Return the [X, Y] coordinate for the center point of the cell that contains the specified text.  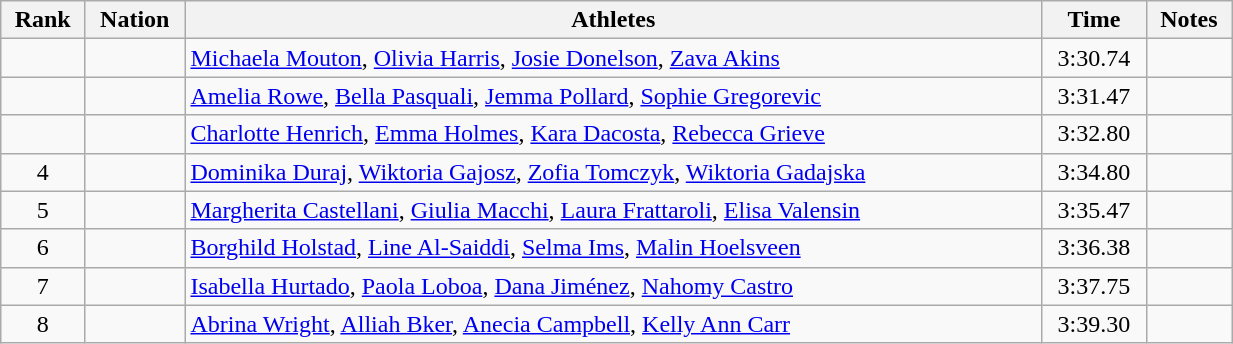
Dominika Duraj, Wiktoria Gajosz, Zofia Tomczyk, Wiktoria Gadajska [614, 172]
3:34.80 [1094, 172]
Amelia Rowe, Bella Pasquali, Jemma Pollard, Sophie Gregorevic [614, 96]
3:30.74 [1094, 58]
3:36.38 [1094, 248]
Charlotte Henrich, Emma Holmes, Kara Dacosta, Rebecca Grieve [614, 134]
Time [1094, 20]
4 [43, 172]
Borghild Holstad, Line Al-Saiddi, Selma Ims, Malin Hoelsveen [614, 248]
6 [43, 248]
Athletes [614, 20]
Abrina Wright, Alliah Bker, Anecia Campbell, Kelly Ann Carr [614, 324]
5 [43, 210]
Notes [1188, 20]
Michaela Mouton, Olivia Harris, Josie Donelson, Zava Akins [614, 58]
Margherita Castellani, Giulia Macchi, Laura Frattaroli, Elisa Valensin [614, 210]
3:35.47 [1094, 210]
3:32.80 [1094, 134]
3:39.30 [1094, 324]
Isabella Hurtado, Paola Loboa, Dana Jiménez, Nahomy Castro [614, 286]
Nation [135, 20]
Rank [43, 20]
8 [43, 324]
3:37.75 [1094, 286]
3:31.47 [1094, 96]
7 [43, 286]
